Return the (x, y) coordinate for the center point of the cell that contains the specified text.  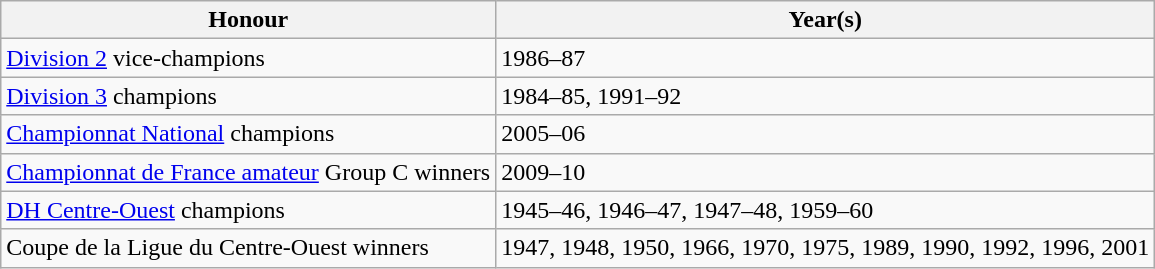
Honour (248, 20)
1945–46, 1946–47, 1947–48, 1959–60 (826, 210)
2009–10 (826, 172)
Division 2 vice-champions (248, 58)
Championnat de France amateur Group C winners (248, 172)
1947, 1948, 1950, 1966, 1970, 1975, 1989, 1990, 1992, 1996, 2001 (826, 248)
Division 3 champions (248, 96)
Coupe de la Ligue du Centre-Ouest winners (248, 248)
DH Centre-Ouest champions (248, 210)
1986–87 (826, 58)
Championnat National champions (248, 134)
1984–85, 1991–92 (826, 96)
2005–06 (826, 134)
Year(s) (826, 20)
